Extract the [x, y] coordinate from the center of the cell holding the provided text.  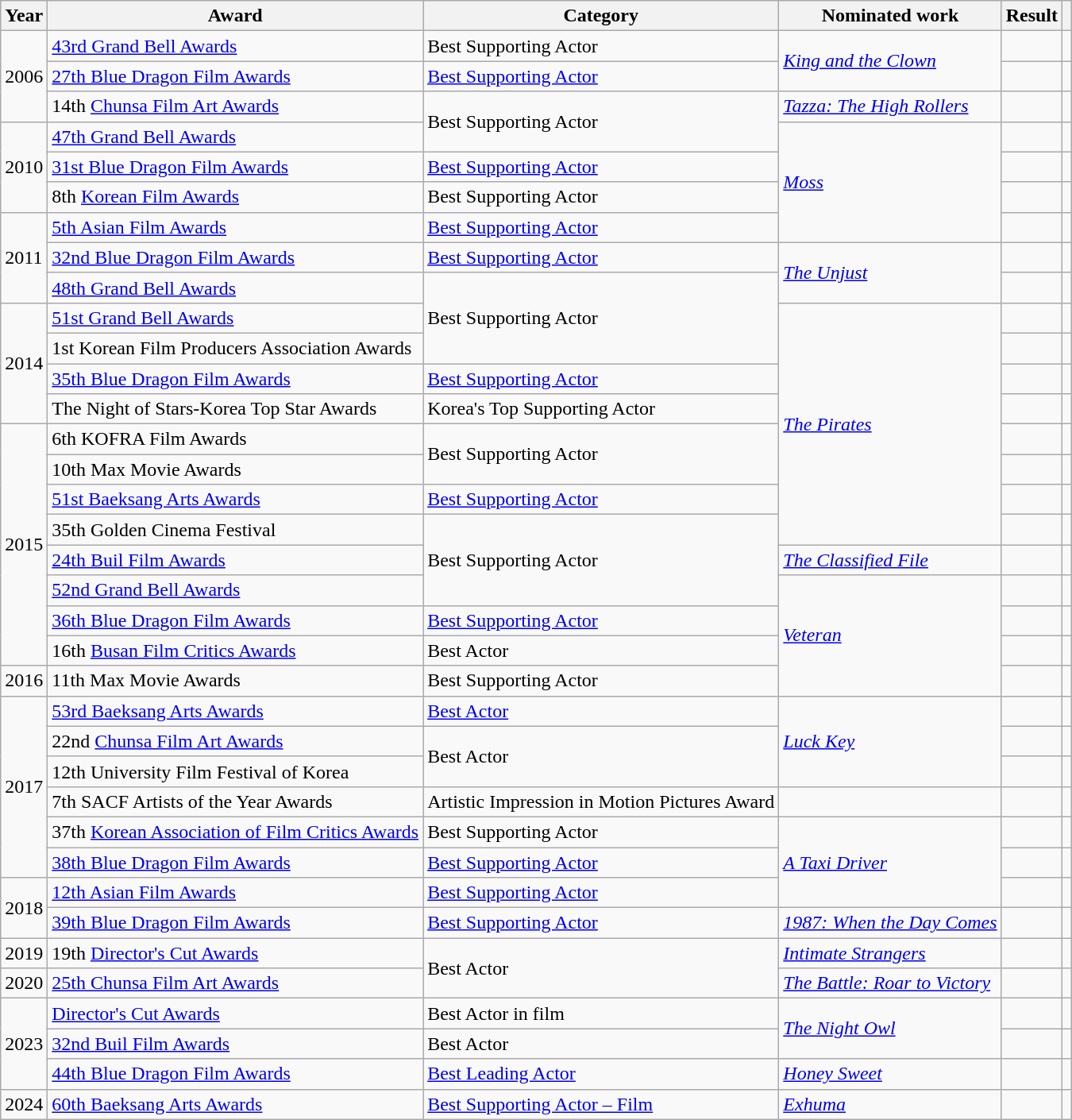
Category [601, 16]
36th Blue Dragon Film Awards [235, 620]
14th Chunsa Film Art Awards [235, 106]
Best Actor in film [601, 1014]
The Classified File [890, 560]
Director's Cut Awards [235, 1014]
25th Chunsa Film Art Awards [235, 983]
Award [235, 16]
37th Korean Association of Film Critics Awards [235, 832]
2023 [24, 1044]
24th Buil Film Awards [235, 560]
Veteran [890, 635]
2024 [24, 1104]
Result [1032, 16]
16th Busan Film Critics Awards [235, 651]
47th Grand Bell Awards [235, 137]
Best Leading Actor [601, 1074]
38th Blue Dragon Film Awards [235, 862]
8th Korean Film Awards [235, 197]
2014 [24, 363]
35th Golden Cinema Festival [235, 530]
51st Grand Bell Awards [235, 318]
The Night Owl [890, 1029]
53rd Baeksang Arts Awards [235, 711]
6th KOFRA Film Awards [235, 439]
A Taxi Driver [890, 862]
2018 [24, 908]
The Night of Stars-Korea Top Star Awards [235, 409]
The Pirates [890, 423]
2016 [24, 681]
22nd Chunsa Film Art Awards [235, 741]
Luck Key [890, 741]
39th Blue Dragon Film Awards [235, 923]
Year [24, 16]
King and the Clown [890, 61]
Tazza: The High Rollers [890, 106]
1st Korean Film Producers Association Awards [235, 348]
32nd Buil Film Awards [235, 1044]
2006 [24, 76]
Nominated work [890, 16]
32nd Blue Dragon Film Awards [235, 257]
Korea's Top Supporting Actor [601, 409]
31st Blue Dragon Film Awards [235, 167]
Moss [890, 182]
43rd Grand Bell Awards [235, 46]
2020 [24, 983]
19th Director's Cut Awards [235, 953]
60th Baeksang Arts Awards [235, 1104]
5th Asian Film Awards [235, 227]
35th Blue Dragon Film Awards [235, 379]
2010 [24, 167]
2011 [24, 257]
The Unjust [890, 272]
2017 [24, 786]
48th Grand Bell Awards [235, 288]
2015 [24, 545]
Best Supporting Actor – Film [601, 1104]
Honey Sweet [890, 1074]
12th University Film Festival of Korea [235, 771]
7th SACF Artists of the Year Awards [235, 801]
27th Blue Dragon Film Awards [235, 76]
Exhuma [890, 1104]
12th Asian Film Awards [235, 893]
1987: When the Day Comes [890, 923]
The Battle: Roar to Victory [890, 983]
Intimate Strangers [890, 953]
10th Max Movie Awards [235, 469]
52nd Grand Bell Awards [235, 590]
44th Blue Dragon Film Awards [235, 1074]
51st Baeksang Arts Awards [235, 500]
11th Max Movie Awards [235, 681]
2019 [24, 953]
Artistic Impression in Motion Pictures Award [601, 801]
